Locate the cell with the specified text and output its [X, Y] center coordinate. 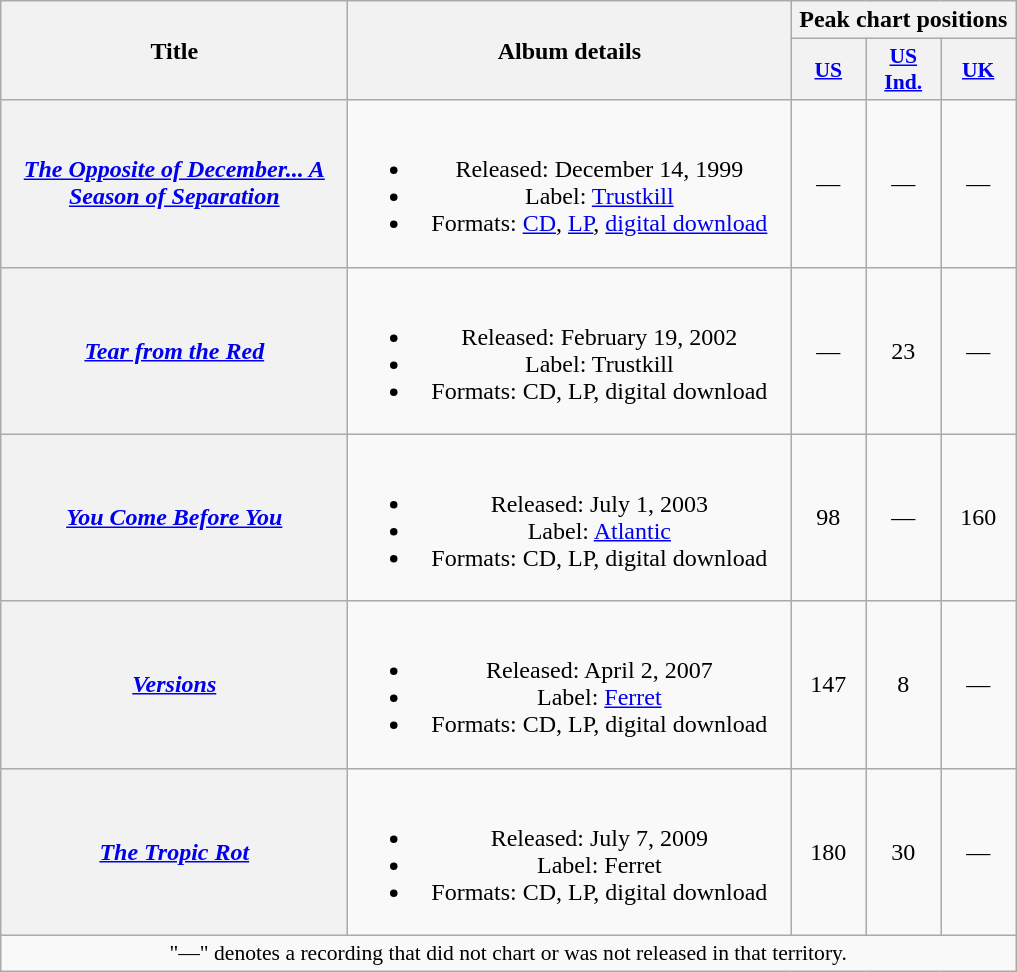
Released: December 14, 1999Label: TrustkillFormats: CD, LP, digital download [570, 184]
Album details [570, 50]
Released: July 7, 2009Label: FerretFormats: CD, LP, digital download [570, 852]
You Come Before You [174, 518]
147 [828, 684]
Released: February 19, 2002Label: TrustkillFormats: CD, LP, digital download [570, 350]
8 [904, 684]
US [828, 70]
The Opposite of December... A Season of Separation [174, 184]
UK [978, 70]
Peak chart positions [904, 20]
98 [828, 518]
180 [828, 852]
160 [978, 518]
Title [174, 50]
USInd. [904, 70]
Versions [174, 684]
Released: April 2, 2007Label: FerretFormats: CD, LP, digital download [570, 684]
Released: July 1, 2003Label: AtlanticFormats: CD, LP, digital download [570, 518]
The Tropic Rot [174, 852]
"—" denotes a recording that did not chart or was not released in that territory. [508, 953]
30 [904, 852]
23 [904, 350]
Tear from the Red [174, 350]
